Identify which cell holds the provided text, then report its [x, y] central coordinate. 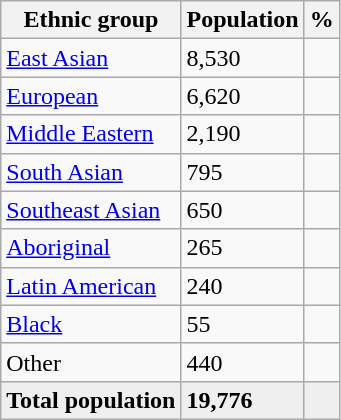
Southeast Asian [91, 210]
Total population [91, 400]
European [91, 96]
Black [91, 324]
Aboriginal [91, 248]
East Asian [91, 58]
South Asian [91, 172]
Ethnic group [91, 20]
8,530 [242, 58]
650 [242, 210]
55 [242, 324]
Middle Eastern [91, 134]
795 [242, 172]
Other [91, 362]
% [322, 20]
240 [242, 286]
6,620 [242, 96]
2,190 [242, 134]
265 [242, 248]
Population [242, 20]
Latin American [91, 286]
19,776 [242, 400]
440 [242, 362]
